From the cell containing the given text, extract its center point as [x, y] coordinate. 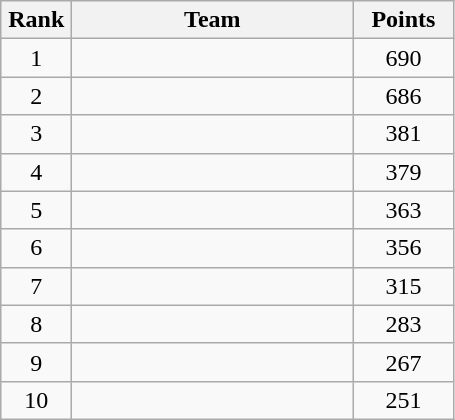
3 [36, 134]
690 [404, 58]
Rank [36, 20]
10 [36, 400]
7 [36, 286]
363 [404, 210]
6 [36, 248]
315 [404, 286]
283 [404, 324]
8 [36, 324]
356 [404, 248]
267 [404, 362]
9 [36, 362]
1 [36, 58]
251 [404, 400]
Team [212, 20]
381 [404, 134]
2 [36, 96]
4 [36, 172]
686 [404, 96]
Points [404, 20]
379 [404, 172]
5 [36, 210]
